For the text-containing cell, return its midpoint in (X, Y) coordinate format. 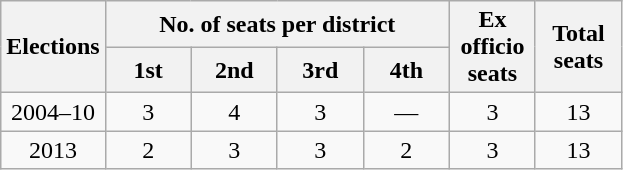
2nd (234, 70)
1st (148, 70)
Ex officio seats (492, 47)
3rd (320, 70)
2004–10 (53, 112)
4th (406, 70)
Total seats (578, 47)
— (406, 112)
No. of seats per district (277, 24)
Elections (53, 47)
4 (234, 112)
2013 (53, 150)
